Identify which cell holds the provided text, then report its [x, y] central coordinate. 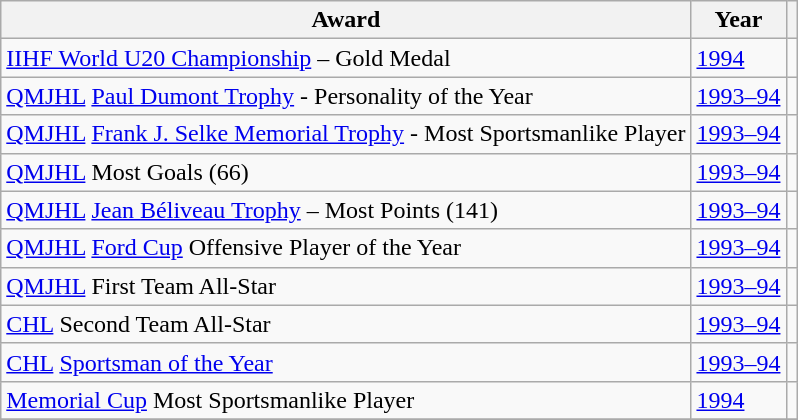
IIHF World U20 Championship – Gold Medal [346, 58]
QMJHL Paul Dumont Trophy - Personality of the Year [346, 96]
QMJHL Frank J. Selke Memorial Trophy - Most Sportsmanlike Player [346, 134]
CHL Sportsman of the Year [346, 362]
QMJHL Ford Cup Offensive Player of the Year [346, 248]
QMJHL First Team All-Star [346, 286]
QMJHL Most Goals (66) [346, 172]
Award [346, 20]
CHL Second Team All-Star [346, 324]
Memorial Cup Most Sportsmanlike Player [346, 400]
QMJHL Jean Béliveau Trophy – Most Points (141) [346, 210]
Year [738, 20]
